Return [X, Y] of the center of cell containing provided text 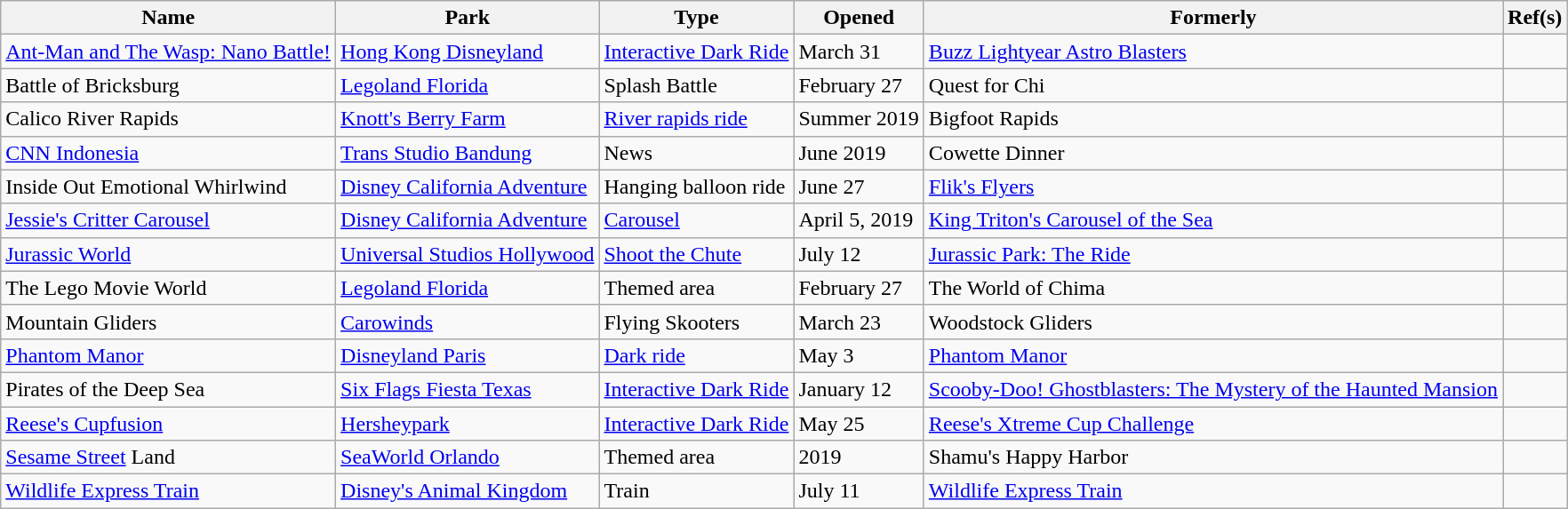
Universal Studios Hollywood [468, 254]
Ref(s) [1535, 18]
Type [697, 18]
Summer 2019 [859, 119]
Hersheypark [468, 424]
Splash Battle [697, 85]
News [697, 153]
Inside Out Emotional Whirlwind [169, 187]
Carousel [697, 220]
Ant-Man and The Wasp: Nano Battle! [169, 52]
Knott's Berry Farm [468, 119]
Hong Kong Disneyland [468, 52]
Trans Studio Bandung [468, 153]
Shoot the Chute [697, 254]
Opened [859, 18]
Reese's Cupfusion [169, 424]
Jurassic Park: The Ride [1212, 254]
Calico River Rapids [169, 119]
May 3 [859, 355]
Reese's Xtreme Cup Challenge [1212, 424]
Name [169, 18]
CNN Indonesia [169, 153]
The Lego Movie World [169, 288]
2019 [859, 457]
SeaWorld Orlando [468, 457]
Woodstock Gliders [1212, 322]
April 5, 2019 [859, 220]
Carowinds [468, 322]
Disney's Animal Kingdom [468, 491]
July 11 [859, 491]
June 2019 [859, 153]
January 12 [859, 389]
Formerly [1212, 18]
Battle of Bricksburg [169, 85]
Hanging balloon ride [697, 187]
Park [468, 18]
Pirates of the Deep Sea [169, 389]
King Triton's Carousel of the Sea [1212, 220]
Mountain Gliders [169, 322]
March 23 [859, 322]
Train [697, 491]
Disneyland Paris [468, 355]
March 31 [859, 52]
Jurassic World [169, 254]
Six Flags Fiesta Texas [468, 389]
River rapids ride [697, 119]
June 27 [859, 187]
Jessie's Critter Carousel [169, 220]
Quest for Chi [1212, 85]
Buzz Lightyear Astro Blasters [1212, 52]
Sesame Street Land [169, 457]
Scooby-Doo! Ghostblasters: The Mystery of the Haunted Mansion [1212, 389]
The World of Chima [1212, 288]
Bigfoot Rapids [1212, 119]
Shamu's Happy Harbor [1212, 457]
Flik's Flyers [1212, 187]
Dark ride [697, 355]
May 25 [859, 424]
July 12 [859, 254]
Cowette Dinner [1212, 153]
Flying Skooters [697, 322]
